Capture the cell that displays the provided text and extract its [x, y] central coordinate. 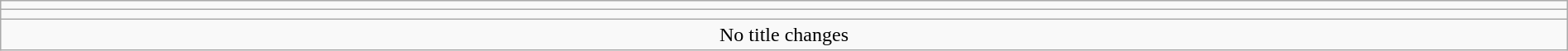
No title changes [784, 35]
